Determine the (x, y) coordinate at the center of the cell enclosing the given text.  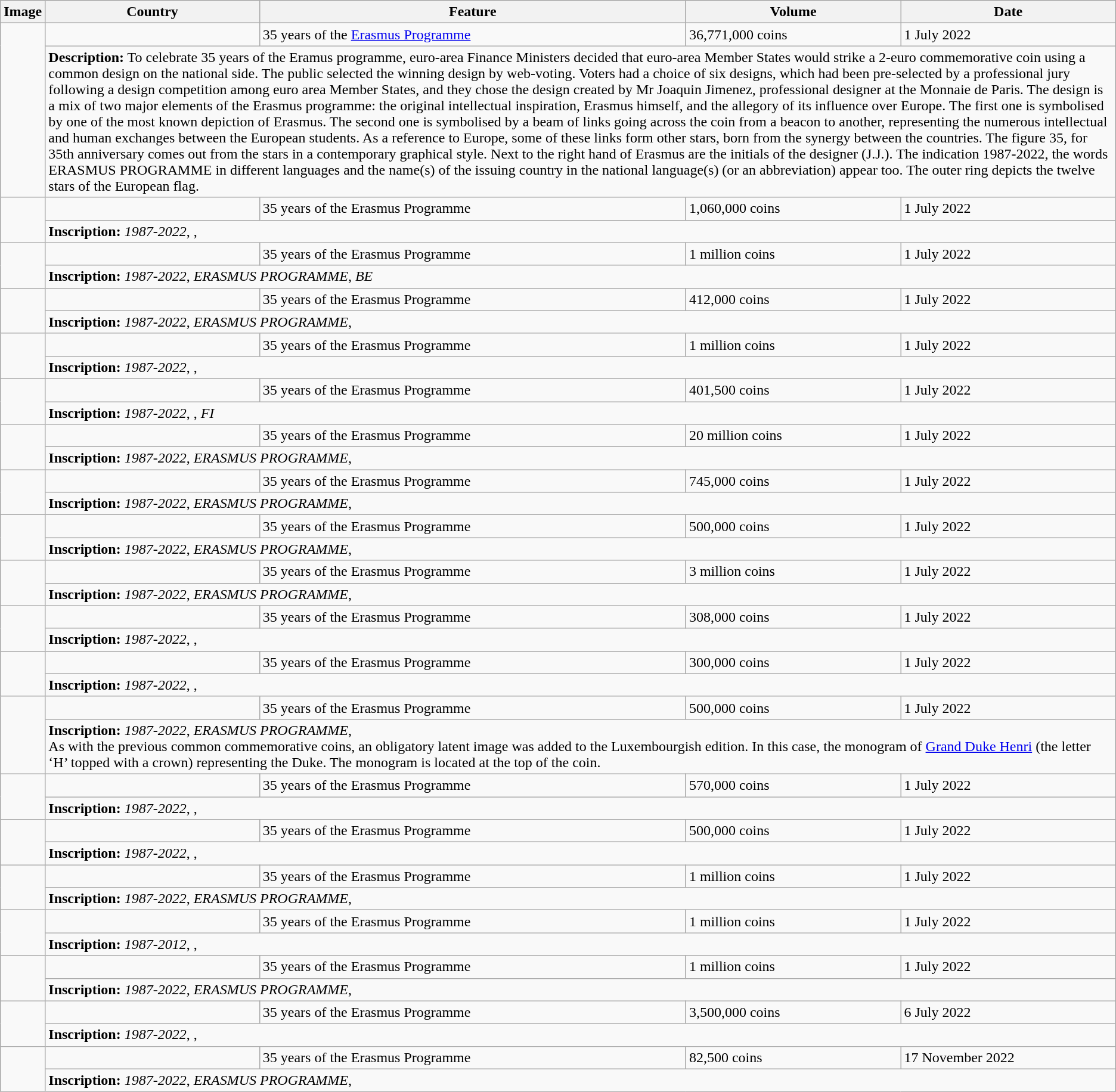
20 million coins (793, 436)
570,000 coins (793, 785)
Feature (472, 12)
Inscription: 1987-2012, , (581, 944)
17 November 2022 (1008, 1057)
Inscription: 1987-2022, ERASMUS PROGRAMME, BE (581, 277)
1,060,000 coins (793, 209)
Image (23, 12)
3 million coins (793, 572)
308,000 coins (793, 617)
412,000 coins (793, 299)
300,000 coins (793, 662)
36,771,000 coins (793, 35)
Volume (793, 12)
82,500 coins (793, 1057)
745,000 coins (793, 481)
6 July 2022 (1008, 1012)
3,500,000 coins (793, 1012)
401,500 coins (793, 390)
Inscription: 1987-2022, , FI (581, 413)
Date (1008, 12)
Country (153, 12)
